Find where the given text appears and provide that cell's center as (x, y) coordinate. 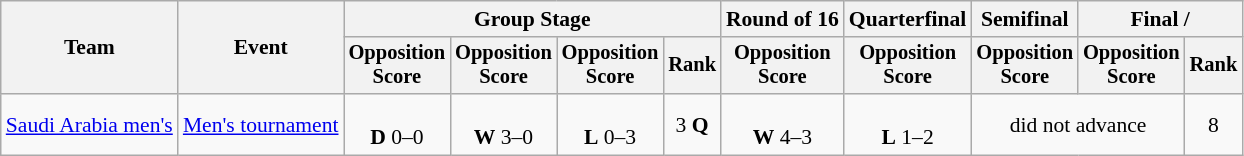
Quarterfinal (908, 19)
3 Q (692, 124)
Team (90, 48)
W 4–3 (782, 124)
did not advance (1078, 124)
Saudi Arabia men's (90, 124)
L 1–2 (908, 124)
Men's tournament (261, 124)
L 0–3 (610, 124)
Final / (1160, 19)
Semifinal (1024, 19)
8 (1214, 124)
Group Stage (532, 19)
Round of 16 (782, 19)
W 3–0 (504, 124)
Event (261, 48)
D 0–0 (398, 124)
